Search for the cell housing the specified text and yield its [X, Y] center coordinate. 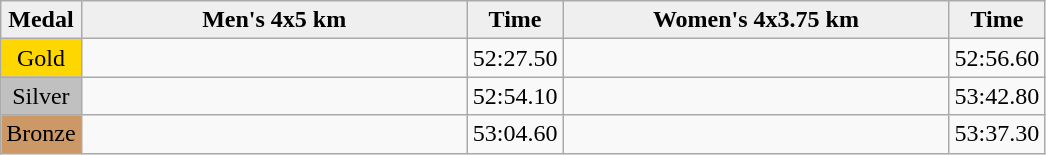
53:42.80 [997, 96]
Bronze [41, 134]
53:37.30 [997, 134]
Medal [41, 20]
Gold [41, 58]
Men's 4x5 km [274, 20]
53:04.60 [515, 134]
Women's 4x3.75 km [756, 20]
52:56.60 [997, 58]
52:54.10 [515, 96]
52:27.50 [515, 58]
Silver [41, 96]
